From the cell containing the given text, extract its center point as (X, Y) coordinate. 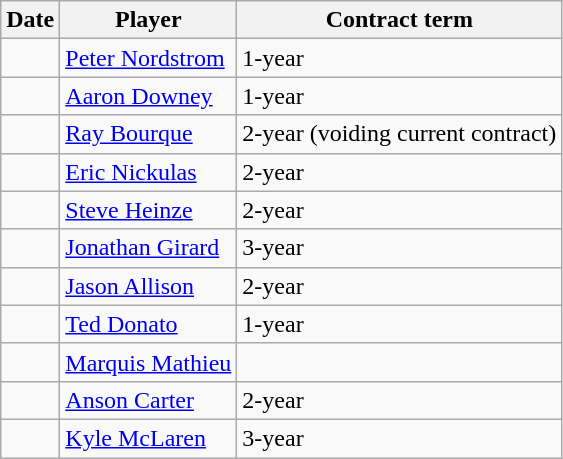
2-year (voiding current contract) (400, 134)
Peter Nordstrom (148, 58)
Player (148, 20)
Marquis Mathieu (148, 362)
Date (30, 20)
Contract term (400, 20)
Ted Donato (148, 324)
Jason Allison (148, 286)
Anson Carter (148, 400)
Aaron Downey (148, 96)
Jonathan Girard (148, 248)
Steve Heinze (148, 210)
Ray Bourque (148, 134)
Kyle McLaren (148, 438)
Eric Nickulas (148, 172)
